Extract the (X, Y) coordinate from the center of the cell holding the provided text.  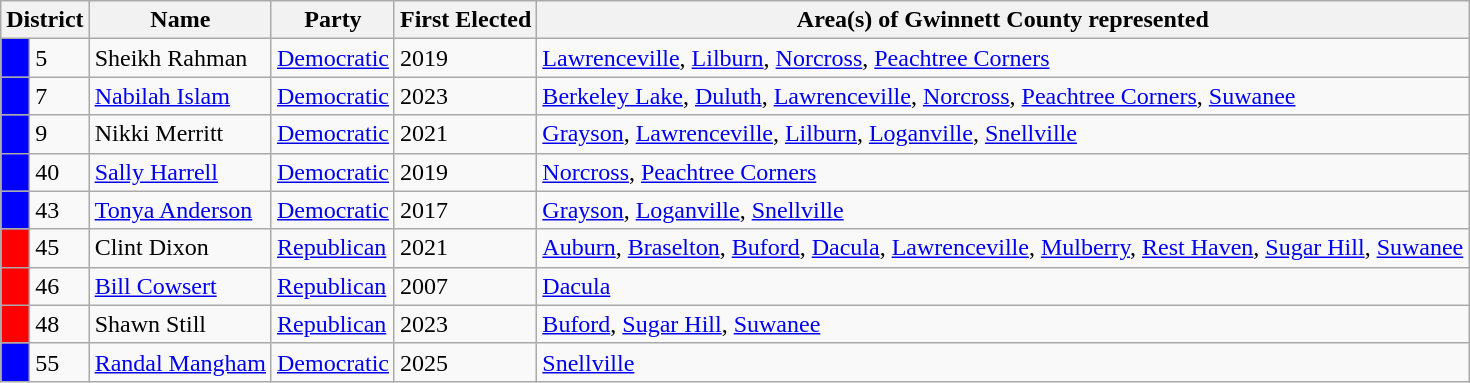
Sally Harrell (180, 172)
Clint Dixon (180, 248)
5 (60, 58)
Snellville (1003, 362)
2017 (465, 210)
Grayson, Lawrenceville, Lilburn, Loganville, Snellville (1003, 134)
46 (60, 286)
7 (60, 96)
Buford, Sugar Hill, Suwanee (1003, 324)
Berkeley Lake, Duluth, Lawrenceville, Norcross, Peachtree Corners, Suwanee (1003, 96)
45 (60, 248)
Norcross, Peachtree Corners (1003, 172)
9 (60, 134)
Shawn Still (180, 324)
Lawrenceville, Lilburn, Norcross, Peachtree Corners (1003, 58)
Grayson, Loganville, Snellville (1003, 210)
District (45, 20)
43 (60, 210)
Nikki Merritt (180, 134)
Area(s) of Gwinnett County represented (1003, 20)
48 (60, 324)
Name (180, 20)
Auburn, Braselton, Buford, Dacula, Lawrenceville, Mulberry, Rest Haven, Sugar Hill, Suwanee (1003, 248)
Dacula (1003, 286)
55 (60, 362)
Party (332, 20)
Nabilah Islam (180, 96)
First Elected (465, 20)
Bill Cowsert (180, 286)
2007 (465, 286)
Randal Mangham (180, 362)
Tonya Anderson (180, 210)
40 (60, 172)
2025 (465, 362)
Sheikh Rahman (180, 58)
